Search for the cell housing the specified text and yield its (x, y) center coordinate. 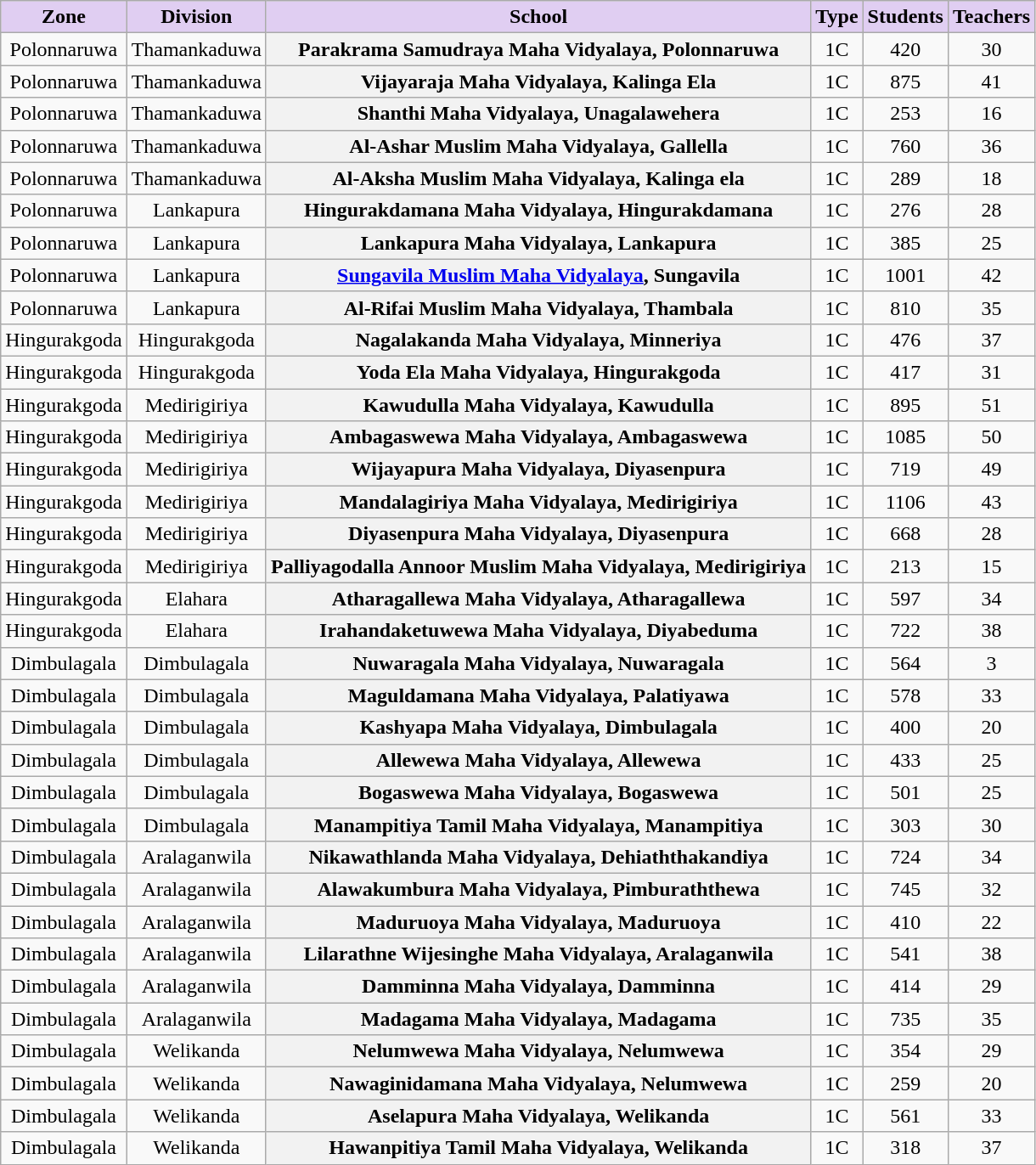
16 (991, 114)
Ambagaswewa Maha Vidyalaya, Ambagaswewa (538, 437)
Vijayaraja Maha Vidyalaya, Kalinga Ela (538, 82)
Atharagallewa Maha Vidyalaya, Atharagallewa (538, 599)
745 (905, 889)
724 (905, 857)
259 (905, 1083)
253 (905, 114)
Sungavila Muslim Maha Vidyalaya, Sungavila (538, 275)
Students (905, 17)
564 (905, 663)
289 (905, 178)
Al-Rifai Muslim Maha Vidyalaya, Thambala (538, 307)
810 (905, 307)
Yoda Ela Maha Vidyalaya, Hingurakgoda (538, 372)
303 (905, 825)
Kawudulla Maha Vidyalaya, Kawudulla (538, 405)
561 (905, 1116)
276 (905, 211)
875 (905, 82)
354 (905, 1051)
417 (905, 372)
318 (905, 1148)
31 (991, 372)
578 (905, 695)
Diyasenpura Maha Vidyalaya, Diyasenpura (538, 534)
719 (905, 470)
895 (905, 405)
414 (905, 987)
Damminna Maha Vidyalaya, Damminna (538, 987)
Lankapura Maha Vidyalaya, Lankapura (538, 243)
Nawaginidamana Maha Vidyalaya, Nelumwewa (538, 1083)
Aselapura Maha Vidyalaya, Welikanda (538, 1116)
501 (905, 792)
Wijayapura Maha Vidyalaya, Diyasenpura (538, 470)
541 (905, 954)
43 (991, 502)
41 (991, 82)
1001 (905, 275)
385 (905, 243)
476 (905, 340)
1106 (905, 502)
18 (991, 178)
Al-Aksha Muslim Maha Vidyalaya, Kalinga ela (538, 178)
32 (991, 889)
50 (991, 437)
Al-Ashar Muslim Maha Vidyalaya, Gallella (538, 146)
Mandalagiriya Maha Vidyalaya, Medirigiriya (538, 502)
22 (991, 921)
420 (905, 49)
Allewewa Maha Vidyalaya, Allewewa (538, 760)
Madagama Maha Vidyalaya, Madagama (538, 1019)
Alawakumbura Maha Vidyalaya, Pimburaththewa (538, 889)
15 (991, 566)
3 (991, 663)
42 (991, 275)
51 (991, 405)
722 (905, 631)
Nagalakanda Maha Vidyalaya, Minneriya (538, 340)
Lilarathne Wijesinghe Maha Vidyalaya, Aralaganwila (538, 954)
668 (905, 534)
400 (905, 728)
760 (905, 146)
Shanthi Maha Vidyalaya, Unagalawehera (538, 114)
36 (991, 146)
Nikawathlanda Maha Vidyalaya, Dehiaththakandiya (538, 857)
Type (837, 17)
School (538, 17)
213 (905, 566)
433 (905, 760)
49 (991, 470)
Maguldamana Maha Vidyalaya, Palatiyawa (538, 695)
Nelumwewa Maha Vidyalaya, Nelumwewa (538, 1051)
Division (196, 17)
Zone (64, 17)
Hawanpitiya Tamil Maha Vidyalaya, Welikanda (538, 1148)
Teachers (991, 17)
410 (905, 921)
Maduruoya Maha Vidyalaya, Maduruoya (538, 921)
Bogaswewa Maha Vidyalaya, Bogaswewa (538, 792)
Nuwaragala Maha Vidyalaya, Nuwaragala (538, 663)
735 (905, 1019)
1085 (905, 437)
Kashyapa Maha Vidyalaya, Dimbulagala (538, 728)
Palliyagodalla Annoor Muslim Maha Vidyalaya, Medirigiriya (538, 566)
Irahandaketuwewa Maha Vidyalaya, Diyabeduma (538, 631)
597 (905, 599)
Parakrama Samudraya Maha Vidyalaya, Polonnaruwa (538, 49)
Hingurakdamana Maha Vidyalaya, Hingurakdamana (538, 211)
Manampitiya Tamil Maha Vidyalaya, Manampitiya (538, 825)
